Extract the [X, Y] coordinate from the center of the cell holding the provided text.  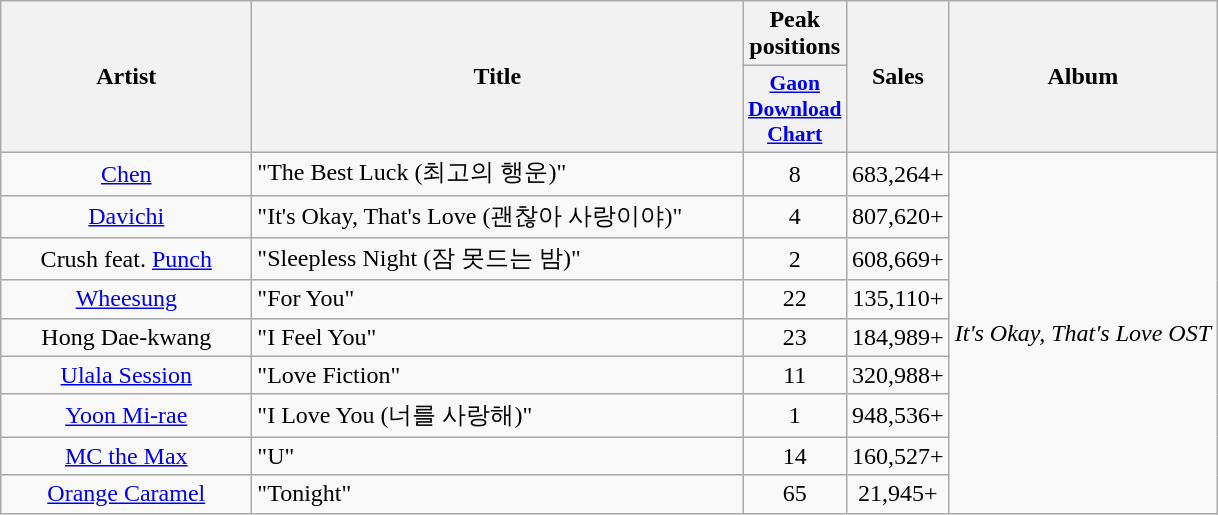
320,988+ [898, 375]
Wheesung [126, 299]
22 [795, 299]
65 [795, 494]
"It's Okay, That's Love (괜찮아 사랑이야)" [498, 216]
2 [795, 260]
608,669+ [898, 260]
11 [795, 375]
4 [795, 216]
Yoon Mi-rae [126, 416]
14 [795, 456]
Gaon Download Chart [795, 110]
683,264+ [898, 174]
8 [795, 174]
807,620+ [898, 216]
160,527+ [898, 456]
Crush feat. Punch [126, 260]
"I Love You (너를 사랑해)" [498, 416]
135,110+ [898, 299]
184,989+ [898, 337]
Davichi [126, 216]
21,945+ [898, 494]
"Love Fiction" [498, 375]
"The Best Luck (최고의 행운)" [498, 174]
23 [795, 337]
948,536+ [898, 416]
"U" [498, 456]
Ulala Session [126, 375]
Title [498, 77]
1 [795, 416]
MC the Max [126, 456]
Album [1082, 77]
Sales [898, 77]
"For You" [498, 299]
Artist [126, 77]
"Sleepless Night (잠 못드는 밤)" [498, 260]
It's Okay, That's Love OST [1082, 332]
"I Feel You" [498, 337]
Hong Dae-kwang [126, 337]
Peak positions [795, 34]
Chen [126, 174]
"Tonight" [498, 494]
Orange Caramel [126, 494]
